For the text-containing cell, return its midpoint in (x, y) coordinate format. 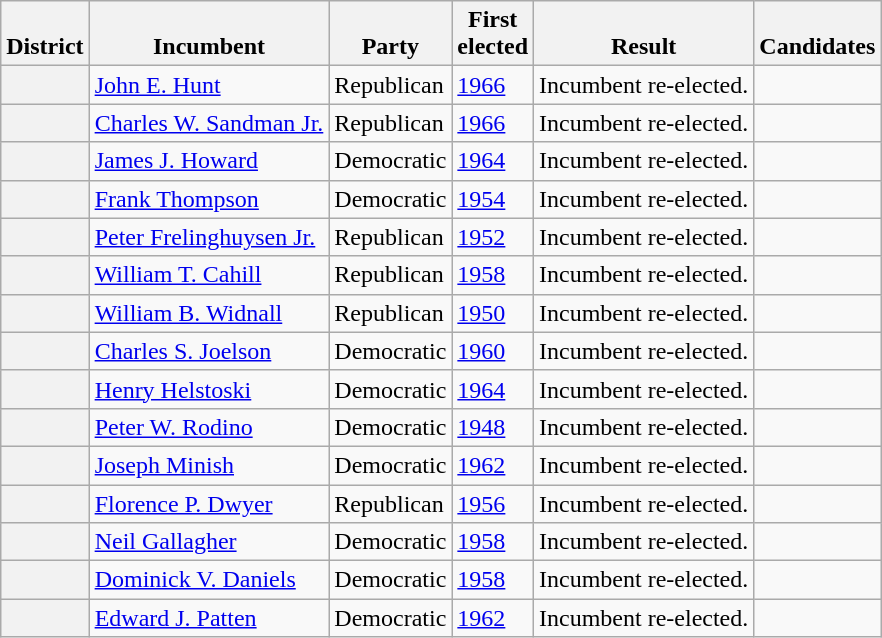
Peter Frelinghuysen Jr. (209, 237)
Edward J. Patten (209, 618)
1950 (493, 313)
Charles W. Sandman Jr. (209, 123)
William T. Cahill (209, 275)
Neil Gallagher (209, 542)
James J. Howard (209, 161)
Firstelected (493, 34)
Incumbent (209, 34)
William B. Widnall (209, 313)
1952 (493, 237)
Candidates (818, 34)
Peter W. Rodino (209, 427)
Dominick V. Daniels (209, 580)
Result (644, 34)
Henry Helstoski (209, 389)
Florence P. Dwyer (209, 503)
District (45, 34)
Charles S. Joelson (209, 351)
1954 (493, 199)
1948 (493, 427)
1960 (493, 351)
Party (390, 34)
Joseph Minish (209, 465)
1956 (493, 503)
Frank Thompson (209, 199)
John E. Hunt (209, 85)
